Output the (x, y) coordinate of the center of the cell containing the given text.  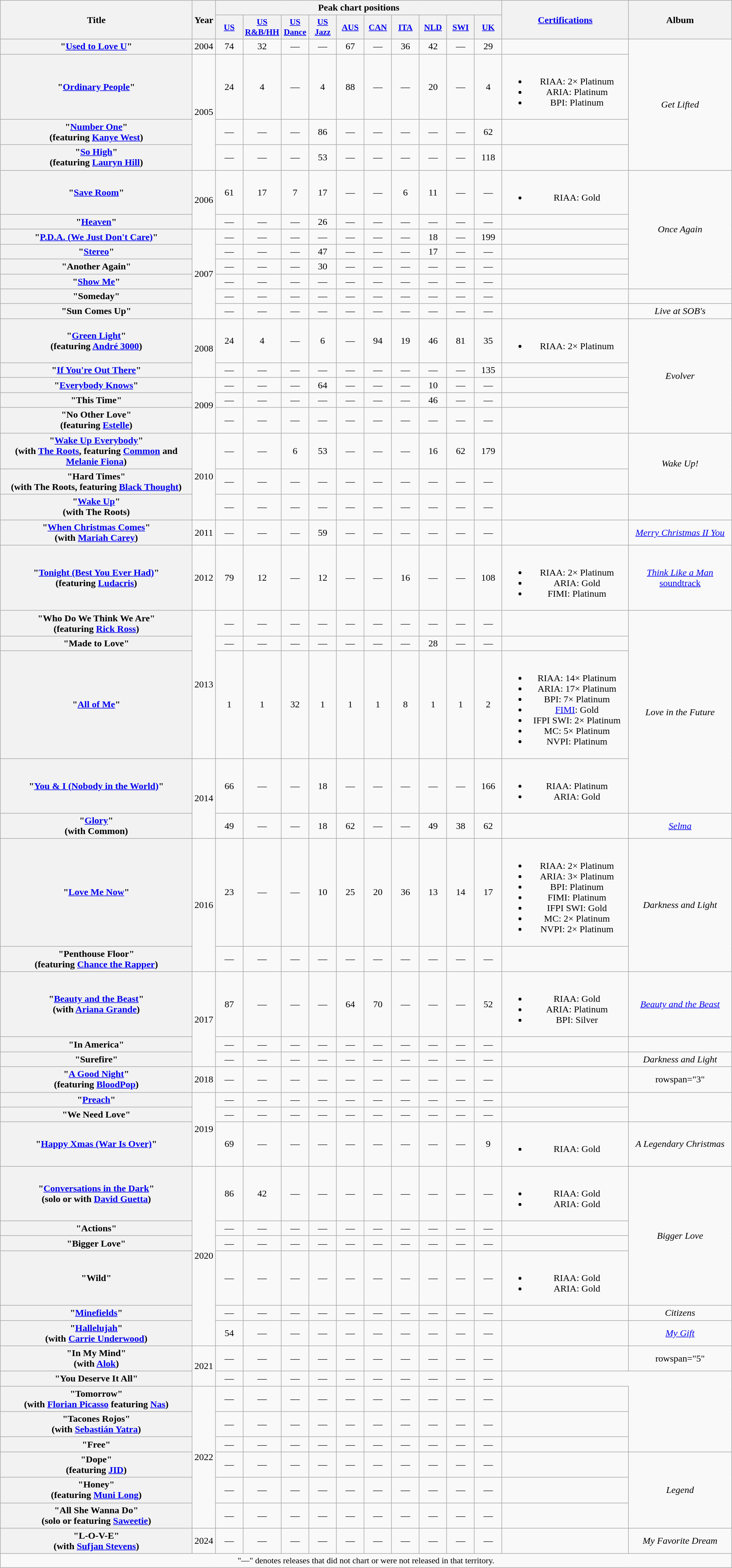
RIAA: 2× PlatinumARIA: GoldFIMI: Platinum (565, 578)
"Save Room" (96, 192)
2017 (204, 1019)
UK (488, 27)
"Glory"(with Common) (96, 826)
"Love Me Now" (96, 892)
74 (229, 47)
2007 (204, 274)
"Tonight (Best You Ever Had)"(featuring Ludacris) (96, 578)
"Ordinary People" (96, 87)
"Stereo" (96, 251)
2010 (204, 476)
"Surefire" (96, 1059)
RIAA: 2× PlatinumARIA: 3× PlatinumBPI: PlatinumFIMI: PlatinumIFPI SWI: GoldMC: 2× PlatinumNVPI: 2× Platinum (565, 892)
"Tomorrow" (with Florian Picasso featuring Nas) (96, 1399)
118 (488, 157)
"A Good Night"(featuring BloodPop) (96, 1079)
"Free" (96, 1444)
"Minefields" (96, 1313)
Year (204, 20)
2014 (204, 798)
My Favorite Dream (680, 1541)
Selma (680, 826)
Peak chart positions (359, 8)
Get Lifted (680, 105)
RIAA: 2× PlatinumARIA: PlatinumBPI: Platinum (565, 87)
Evolver (680, 376)
87 (229, 1004)
Love in the Future (680, 712)
8 (406, 705)
"Penthouse Floor" (featuring Chance the Rapper) (96, 959)
CAN (378, 27)
rowspan="3" (680, 1079)
"No Other Love"(featuring Estelle) (96, 420)
Bigger Love (680, 1236)
Live at SOB's (680, 311)
rowspan="5" (680, 1358)
Title (96, 20)
"Bigger Love" (96, 1243)
Once Again (680, 229)
2021 (204, 1366)
13 (433, 892)
"So High"(featuring Lauryn Hill) (96, 157)
"Conversations in the Dark"(solo or with David Guetta) (96, 1193)
"Made to Love" (96, 643)
"In My Mind"(with Alok) (96, 1358)
"All of Me" (96, 705)
7 (295, 192)
"Dope" (featuring JID) (96, 1465)
USJazz (323, 27)
29 (488, 47)
Citizens (680, 1313)
"Used to Love U" (96, 47)
9 (488, 1144)
RIAA: GoldARIA: PlatinumBPI: Silver (565, 1004)
2018 (204, 1079)
70 (378, 1004)
SWI (461, 27)
59 (323, 533)
28 (433, 643)
"Sun Comes Up" (96, 311)
Think Like a Man soundtrack (680, 578)
2019 (204, 1129)
88 (350, 87)
2020 (204, 1256)
Certifications (565, 20)
2013 (204, 684)
94 (378, 341)
"All She Wanna Do" (solo or featuring Saweetie) (96, 1516)
54 (229, 1333)
"Wake Up Everybody"(with The Roots, featuring Common and Melanie Fiona) (96, 451)
RIAA: PlatinumARIA: Gold (565, 786)
11 (433, 192)
"Tacones Rojos"(with Sebastián Yatra) (96, 1424)
"Another Again" (96, 266)
61 (229, 192)
A Legendary Christmas (680, 1144)
Beauty and the Beast (680, 1004)
81 (461, 341)
38 (461, 826)
108 (488, 578)
"In America" (96, 1044)
2005 (204, 112)
"Hard Times"(with The Roots, featuring Black Thought) (96, 482)
"Heaven" (96, 222)
26 (323, 222)
RIAA: 14× PlatinumARIA: 17× PlatinumBPI: 7× PlatinumFIMI: GoldIFPI SWI: 2× PlatinumMC: 5× PlatinumNVPI: Platinum (565, 705)
NLD (433, 27)
"When Christmas Comes"(with Mariah Carey) (96, 533)
2008 (204, 348)
2 (488, 705)
67 (350, 47)
2006 (204, 199)
Wake Up! (680, 464)
2004 (204, 47)
166 (488, 786)
23 (229, 892)
69 (229, 1144)
30 (323, 266)
35 (488, 341)
"If You're Out There" (96, 370)
Legend (680, 1490)
"Honey" (featuring Muni Long) (96, 1490)
"Hallelujah"(with Carrie Underwood) (96, 1333)
135 (488, 370)
2011 (204, 533)
2016 (204, 905)
"Show Me" (96, 281)
USR&B/HH (262, 27)
179 (488, 451)
19 (406, 341)
79 (229, 578)
"You Deserve It All" (96, 1379)
"Number One"(featuring Kanye West) (96, 132)
US (229, 27)
"Wake Up"(with The Roots) (96, 507)
"Green Light"(featuring André 3000) (96, 341)
"Beauty and the Beast"(with Ariana Grande) (96, 1004)
"Someday" (96, 296)
2024 (204, 1541)
2012 (204, 578)
"P.D.A. (We Just Don't Care)" (96, 237)
"Actions" (96, 1228)
"Who Do We Think We Are"(featuring Rick Ross) (96, 623)
"—" denotes releases that did not chart or were not released in that territory. (366, 1561)
66 (229, 786)
2009 (204, 405)
"We Need Love" (96, 1114)
"You & I (Nobody in the World)" (96, 786)
"Everybody Knows" (96, 385)
RIAA: 2× Platinum (565, 341)
Album (680, 20)
52 (488, 1004)
"L-O-V-E" (with Sufjan Stevens) (96, 1541)
My Gift (680, 1333)
199 (488, 237)
"Wild" (96, 1278)
ITA (406, 27)
USDance (295, 27)
"Happy Xmas (War Is Over)" (96, 1144)
25 (350, 892)
47 (323, 251)
"Preach" (96, 1100)
14 (461, 892)
2022 (204, 1457)
"This Time" (96, 400)
AUS (350, 27)
Merry Christmas II You (680, 533)
